For the text-containing cell, return its midpoint in [x, y] coordinate format. 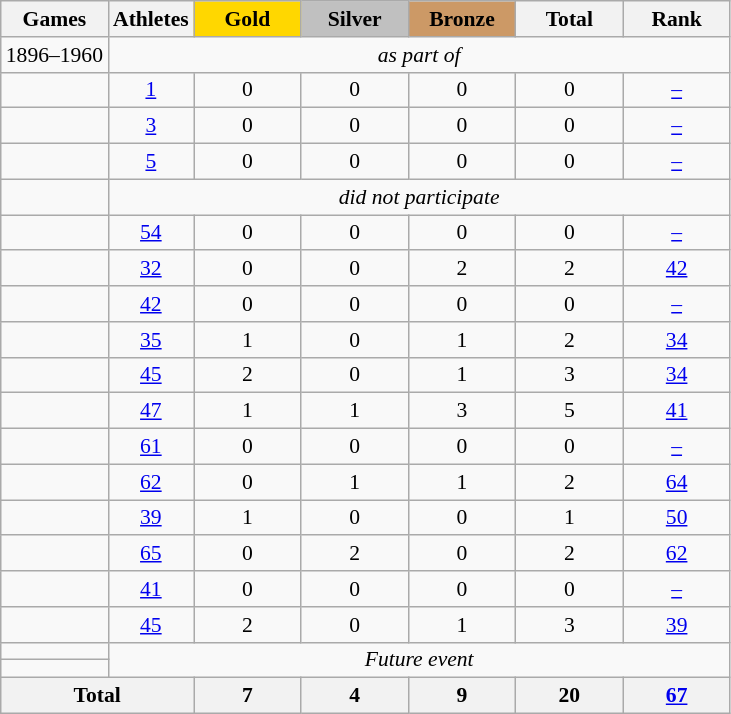
9 [462, 696]
50 [676, 518]
61 [151, 447]
Gold [248, 19]
Silver [354, 19]
65 [151, 554]
54 [151, 233]
did not participate [419, 197]
as part of [419, 55]
67 [676, 696]
Bronze [462, 19]
32 [151, 269]
20 [570, 696]
Athletes [151, 19]
Games [54, 19]
64 [676, 482]
4 [354, 696]
35 [151, 340]
7 [248, 696]
Rank [676, 19]
47 [151, 411]
1896–1960 [54, 55]
Future event [419, 660]
